Find where the given text appears and provide that cell's center as [x, y] coordinate. 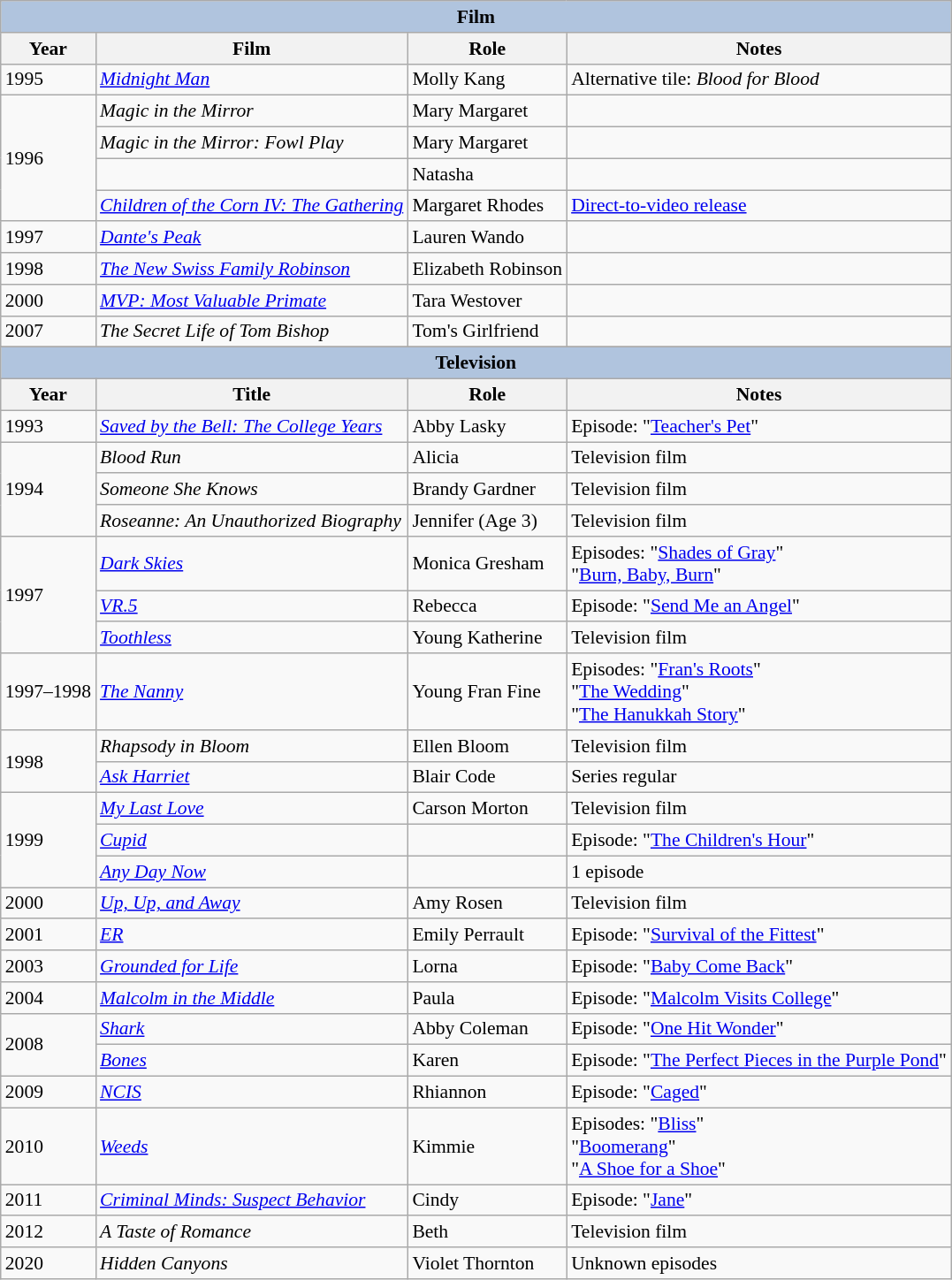
Violet Thornton [487, 1263]
Episode: "Jane" [758, 1200]
2003 [48, 966]
Roseanne: An Unauthorized Biography [251, 521]
Lauren Wando [487, 238]
Malcolm in the Middle [251, 998]
Paula [487, 998]
Amy Rosen [487, 903]
Title [251, 395]
Saved by the Bell: The College Years [251, 426]
Bones [251, 1061]
1996 [48, 158]
NCIS [251, 1093]
Unknown episodes [758, 1263]
1 episode [758, 872]
1994 [48, 490]
Episode: "Caged" [758, 1093]
The Nanny [251, 691]
Blood Run [251, 458]
Shark [251, 1029]
Kimmie [487, 1146]
Rhiannon [487, 1093]
Grounded for Life [251, 966]
1997–1998 [48, 691]
Toothless [251, 638]
Dante's Peak [251, 238]
Children of the Corn IV: The Gathering [251, 206]
Criminal Minds: Suspect Behavior [251, 1200]
Weeds [251, 1146]
The New Swiss Family Robinson [251, 269]
Episode: "Malcolm Visits College" [758, 998]
1995 [48, 80]
1999 [48, 840]
Midnight Man [251, 80]
Young Katherine [487, 638]
Episodes: "Shades of Gray""Burn, Baby, Burn" [758, 564]
Jennifer (Age 3) [487, 521]
2012 [48, 1232]
Lorna [487, 966]
Episode: "Survival of the Fittest" [758, 935]
Dark Skies [251, 564]
Cupid [251, 841]
2011 [48, 1200]
Rhapsody in Bloom [251, 746]
Tom's Girlfriend [487, 331]
Direct-to-video release [758, 206]
Cindy [487, 1200]
Beth [487, 1232]
Blair Code [487, 777]
Any Day Now [251, 872]
2009 [48, 1093]
Molly Kang [487, 80]
Up, Up, and Away [251, 903]
Ask Harriet [251, 777]
1993 [48, 426]
Alicia [487, 458]
Brandy Gardner [487, 490]
Magic in the Mirror: Fowl Play [251, 143]
Hidden Canyons [251, 1263]
Carson Morton [487, 809]
Young Fran Fine [487, 691]
Ellen Bloom [487, 746]
Episode: "Send Me an Angel" [758, 606]
2010 [48, 1146]
The Secret Life of Tom Bishop [251, 331]
Monica Gresham [487, 564]
Episode: "One Hit Wonder" [758, 1029]
2020 [48, 1263]
Episode: "The Children's Hour" [758, 841]
Rebecca [487, 606]
Series regular [758, 777]
Tara Westover [487, 301]
Television [476, 363]
Episode: "Baby Come Back" [758, 966]
My Last Love [251, 809]
Natasha [487, 174]
Episodes: "Bliss""Boomerang""A Shoe for a Shoe" [758, 1146]
Emily Perrault [487, 935]
Episodes: "Fran's Roots""The Wedding""The Hanukkah Story" [758, 691]
MVP: Most Valuable Primate [251, 301]
Karen [487, 1061]
Episode: "The Perfect Pieces in the Purple Pond" [758, 1061]
A Taste of Romance [251, 1232]
Episode: "Teacher's Pet" [758, 426]
Someone She Knows [251, 490]
Margaret Rhodes [487, 206]
2007 [48, 331]
Alternative tile: Blood for Blood [758, 80]
Abby Lasky [487, 426]
ER [251, 935]
Abby Coleman [487, 1029]
2004 [48, 998]
2008 [48, 1045]
Magic in the Mirror [251, 111]
2001 [48, 935]
VR.5 [251, 606]
Elizabeth Robinson [487, 269]
